Return [X, Y] of the center of cell containing provided text 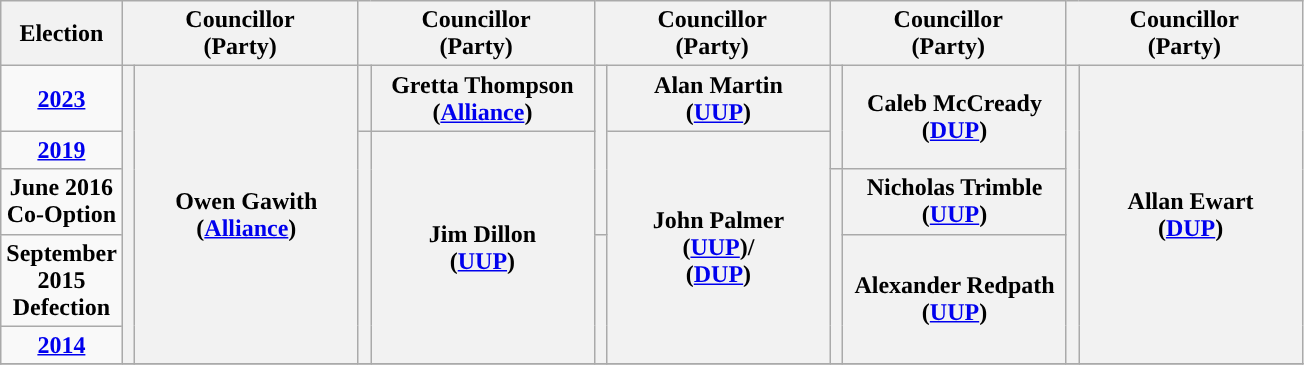
Allan Ewart (DUP) [1191, 215]
Jim Dillon (UUP) [483, 248]
2019 [62, 150]
Alexander Redpath (UUP) [955, 299]
2014 [62, 345]
2023 [62, 98]
Alan Martin (UUP) [719, 98]
Caleb McCready (DUP) [955, 118]
June 2016 Co-Option [62, 202]
Nicholas Trimble (UUP) [955, 202]
Owen Gawith (Alliance) [247, 215]
September 2015 Defection [62, 280]
Election [62, 34]
John Palmer (UUP)/ (DUP) [719, 248]
Gretta Thompson (Alliance) [483, 98]
